From the cell containing the given text, extract its center point as [x, y] coordinate. 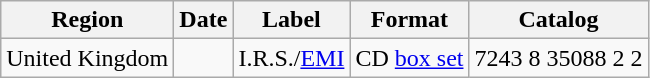
CD box set [410, 58]
Format [410, 20]
United Kingdom [88, 58]
I.R.S./EMI [292, 58]
7243 8 35088 2 2 [558, 58]
Catalog [558, 20]
Label [292, 20]
Date [204, 20]
Region [88, 20]
